Locate the cell with the specified text and output its [X, Y] center coordinate. 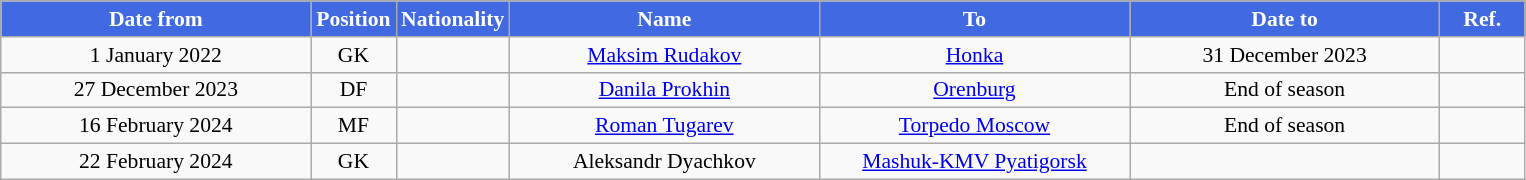
Danila Prokhin [664, 90]
Name [664, 19]
Roman Tugarev [664, 126]
Maksim Rudakov [664, 55]
16 February 2024 [156, 126]
31 December 2023 [1285, 55]
22 February 2024 [156, 162]
Honka [974, 55]
Aleksandr Dyachkov [664, 162]
27 December 2023 [156, 90]
MF [354, 126]
Date to [1285, 19]
Orenburg [974, 90]
1 January 2022 [156, 55]
Torpedo Moscow [974, 126]
Nationality [452, 19]
Ref. [1482, 19]
Position [354, 19]
Date from [156, 19]
Mashuk-KMV Pyatigorsk [974, 162]
To [974, 19]
DF [354, 90]
